Pinpoint the cell where the given text exists, returning its [x, y] midpoint coordinate. 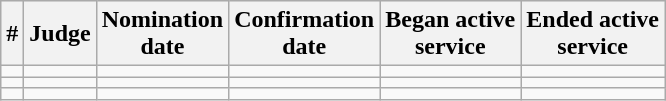
Began activeservice [450, 34]
Judge [60, 34]
Confirmationdate [304, 34]
# [12, 34]
Ended activeservice [593, 34]
Nominationdate [162, 34]
